Identify which cell holds the provided text, then report its (X, Y) central coordinate. 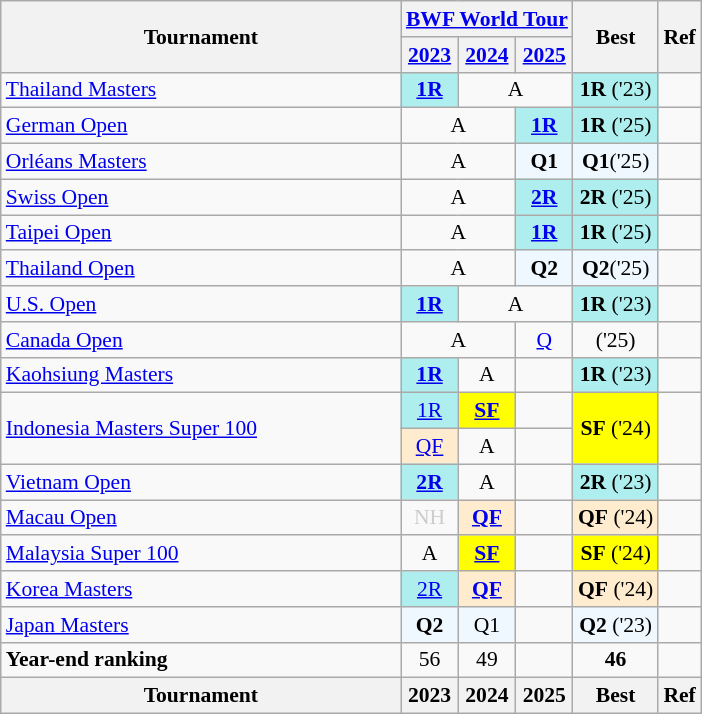
U.S. Open (201, 304)
Thailand Open (201, 269)
NH (430, 518)
Q2('25) (616, 269)
Taipei Open (201, 233)
2R ('23) (616, 482)
Q2 ('23) (616, 625)
Q1('25) (616, 162)
2R ('25) (616, 197)
Kaohsiung Masters (201, 375)
Vietnam Open (201, 482)
BWF World Tour (487, 19)
Thailand Masters (201, 90)
Malaysia Super 100 (201, 554)
Korea Masters (201, 589)
Canada Open (201, 340)
German Open (201, 126)
Macau Open (201, 518)
Japan Masters (201, 625)
49 (486, 660)
Swiss Open (201, 197)
46 (616, 660)
Year-end ranking (201, 660)
Indonesia Masters Super 100 (201, 428)
56 (430, 660)
Orléans Masters (201, 162)
Q (544, 340)
('25) (616, 340)
